Capture the cell that displays the provided text and extract its [x, y] central coordinate. 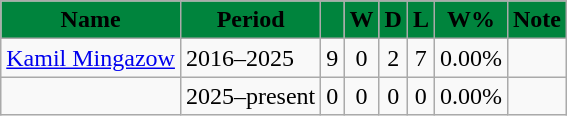
Note [536, 20]
9 [332, 58]
L [420, 20]
Period [250, 20]
7 [420, 58]
W [362, 20]
D [393, 20]
W% [470, 20]
Name [91, 20]
2025–present [250, 96]
2016–2025 [250, 58]
2 [393, 58]
Kamil Mingazow [91, 58]
